Pinpoint the cell where the given text exists, returning its [x, y] midpoint coordinate. 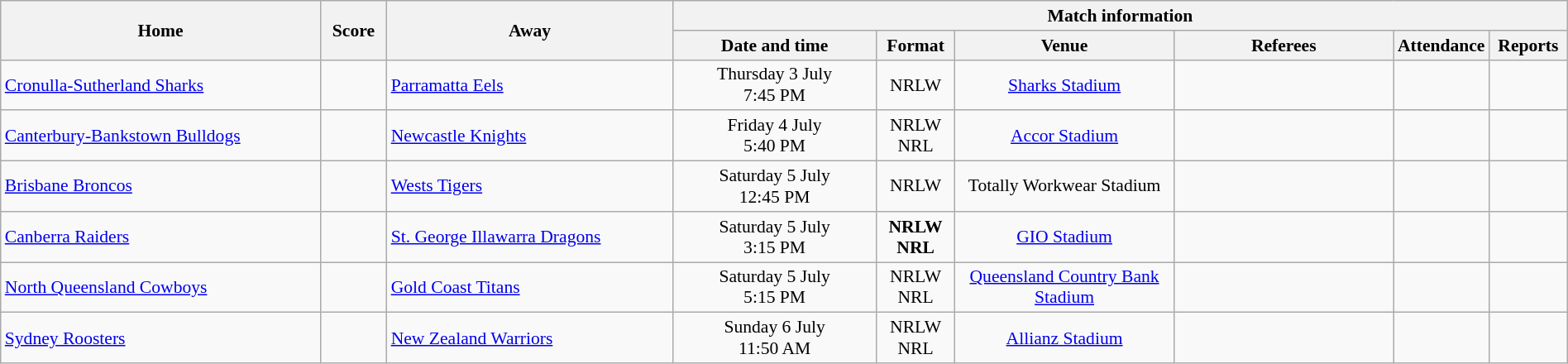
Away [530, 30]
Format [916, 45]
Gold Coast Titans [530, 288]
Friday 4 July5:40 PM [774, 136]
Queensland Country Bank Stadium [1064, 288]
Newcastle Knights [530, 136]
New Zealand Warriors [530, 338]
GIO Stadium [1064, 237]
Accor Stadium [1064, 136]
Wests Tigers [530, 187]
Sydney Roosters [160, 338]
Thursday 3 July7:45 PM [774, 84]
Cronulla-Sutherland Sharks [160, 84]
Sharks Stadium [1064, 84]
Home [160, 30]
Venue [1064, 45]
St. George Illawarra Dragons [530, 237]
Saturday 5 July12:45 PM [774, 187]
Score [353, 30]
Date and time [774, 45]
Canberra Raiders [160, 237]
Totally Workwear Stadium [1064, 187]
Canterbury-Bankstown Bulldogs [160, 136]
Referees [1284, 45]
Saturday 5 July3:15 PM [774, 237]
Brisbane Broncos [160, 187]
Attendance [1441, 45]
North Queensland Cowboys [160, 288]
Parramatta Eels [530, 84]
Saturday 5 July5:15 PM [774, 288]
Reports [1528, 45]
Match information [1120, 16]
Sunday 6 July11:50 AM [774, 338]
Allianz Stadium [1064, 338]
